Extract the [X, Y] coordinate from the center of the cell holding the provided text.  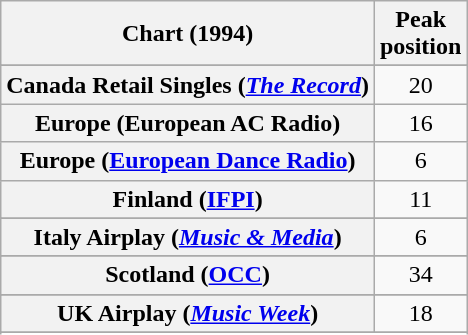
Europe (European Dance Radio) [188, 161]
Chart (1994) [188, 34]
18 [420, 313]
Europe (European AC Radio) [188, 123]
Finland (IFPI) [188, 199]
16 [420, 123]
Peak position [420, 34]
Italy Airplay (Music & Media) [188, 237]
34 [420, 275]
11 [420, 199]
Scotland (OCC) [188, 275]
Canada Retail Singles (The Record) [188, 85]
UK Airplay (Music Week) [188, 313]
20 [420, 85]
